Locate the cell with the specified text and output its [X, Y] center coordinate. 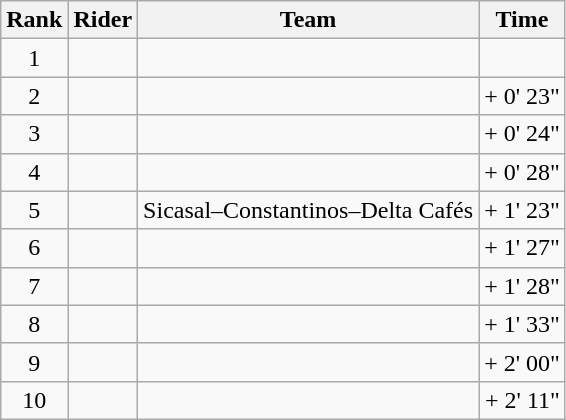
Time [522, 20]
+ 1' 27" [522, 248]
Rider [103, 20]
+ 2' 11" [522, 400]
Team [308, 20]
+ 0' 28" [522, 172]
9 [34, 362]
+ 0' 24" [522, 134]
6 [34, 248]
+ 1' 33" [522, 324]
1 [34, 58]
2 [34, 96]
4 [34, 172]
10 [34, 400]
Sicasal–Constantinos–Delta Cafés [308, 210]
Rank [34, 20]
+ 0' 23" [522, 96]
5 [34, 210]
3 [34, 134]
+ 1' 23" [522, 210]
+ 2' 00" [522, 362]
+ 1' 28" [522, 286]
7 [34, 286]
8 [34, 324]
